Pinpoint the cell where the given text exists, returning its [x, y] midpoint coordinate. 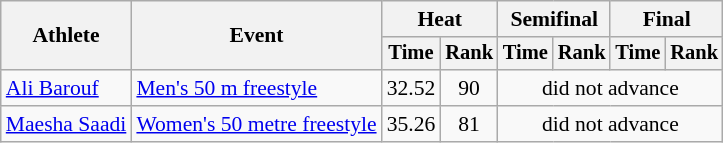
Maesha Saadi [66, 124]
35.26 [412, 124]
Ali Barouf [66, 88]
Event [256, 36]
Women's 50 metre freestyle [256, 124]
Final [666, 19]
Heat [440, 19]
Athlete [66, 36]
90 [469, 88]
32.52 [412, 88]
Men's 50 m freestyle [256, 88]
Semifinal [554, 19]
81 [469, 124]
